Locate the cell with the specified text and output its (x, y) center coordinate. 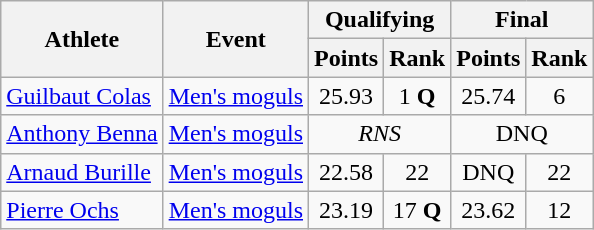
23.19 (346, 210)
Athlete (82, 39)
Final (522, 20)
Qualifying (380, 20)
12 (560, 210)
6 (560, 96)
17 Q (418, 210)
1 Q (418, 96)
Event (236, 39)
Pierre Ochs (82, 210)
22.58 (346, 172)
25.74 (488, 96)
Guilbaut Colas (82, 96)
Arnaud Burille (82, 172)
23.62 (488, 210)
25.93 (346, 96)
Anthony Benna (82, 134)
RNS (380, 134)
